Extract the [x, y] coordinate from the center of the cell holding the provided text.  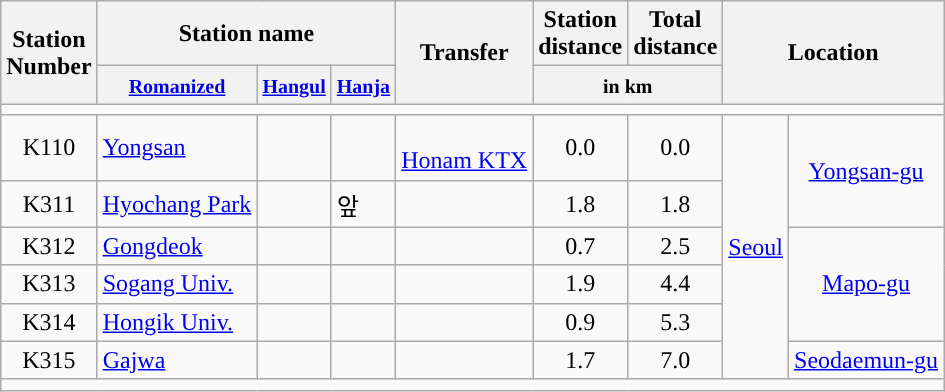
Yongsan [177, 148]
K110 [49, 148]
Sogang Univ. [177, 284]
Yongsan-gu [866, 171]
7.0 [676, 360]
2.5 [676, 246]
앞 [363, 204]
Honam KTX [464, 148]
5.3 [676, 322]
K311 [49, 204]
4.4 [676, 284]
Romanized [177, 85]
K315 [49, 360]
Seoul [756, 247]
Gajwa [177, 360]
Hangul [294, 85]
Stationdistance [580, 34]
Hongik Univ. [177, 322]
Totaldistance [676, 34]
Location [834, 52]
1.7 [580, 360]
K313 [49, 284]
1.9 [580, 284]
Station name [246, 34]
0.7 [580, 246]
Hanja [363, 85]
K314 [49, 322]
0.9 [580, 322]
Seodaemun-gu [866, 360]
K312 [49, 246]
Transfer [464, 52]
StationNumber [49, 52]
in km [628, 85]
Hyochang Park [177, 204]
Mapo-gu [866, 284]
Gongdeok [177, 246]
